Capture the cell that displays the provided text and extract its [x, y] central coordinate. 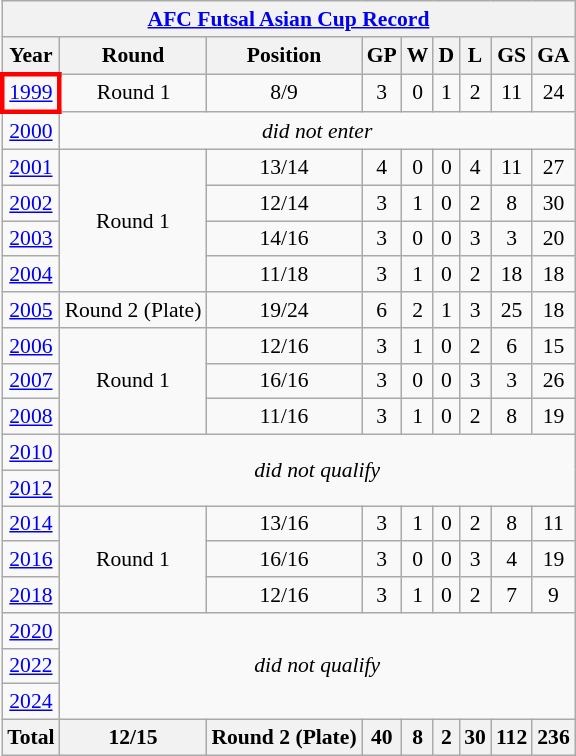
40 [382, 738]
Total [30, 738]
25 [512, 310]
8/9 [284, 94]
Position [284, 56]
2010 [30, 453]
2020 [30, 631]
112 [512, 738]
236 [554, 738]
2007 [30, 381]
12/15 [134, 738]
20 [554, 239]
19/24 [284, 310]
L [475, 56]
2014 [30, 524]
14/16 [284, 239]
24 [554, 94]
Year [30, 56]
9 [554, 595]
2012 [30, 488]
13/16 [284, 524]
1999 [30, 94]
2018 [30, 595]
2016 [30, 560]
2022 [30, 666]
Round [134, 56]
did not enter [318, 132]
11/16 [284, 417]
11/18 [284, 275]
15 [554, 346]
GA [554, 56]
2004 [30, 275]
12/14 [284, 203]
2003 [30, 239]
2006 [30, 346]
2008 [30, 417]
2000 [30, 132]
GP [382, 56]
2024 [30, 702]
AFC Futsal Asian Cup Record [288, 19]
7 [512, 595]
2001 [30, 168]
13/14 [284, 168]
2002 [30, 203]
D [446, 56]
W [418, 56]
GS [512, 56]
27 [554, 168]
2005 [30, 310]
26 [554, 381]
